Detect which cell encompasses the target text, then output its (X, Y) center coordinate. 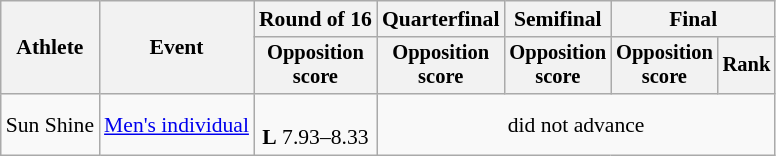
did not advance (576, 124)
Round of 16 (316, 19)
Quarterfinal (441, 19)
Semifinal (558, 19)
Rank (747, 66)
Event (176, 48)
Final (693, 19)
Athlete (50, 48)
L 7.93–8.33 (316, 124)
Men's individual (176, 124)
Sun Shine (50, 124)
